Locate the cell with the specified text and output its (x, y) center coordinate. 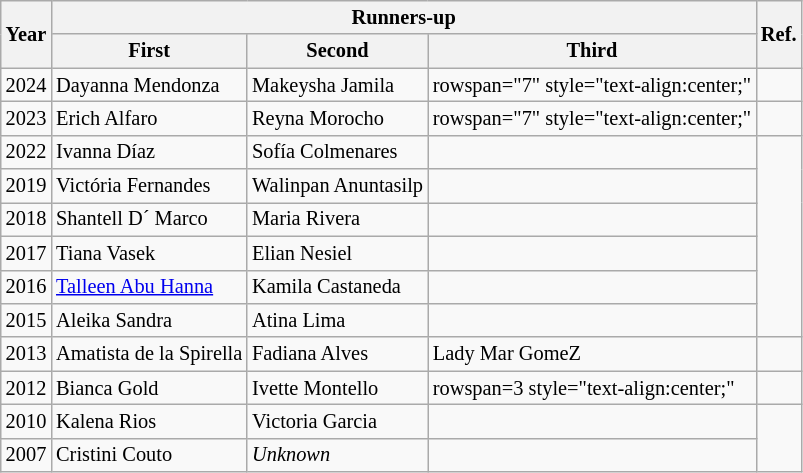
Aleika Sandra (149, 320)
Bianca Gold (149, 388)
Ivanna Díaz (149, 152)
Reyna Morocho (338, 118)
2022 (26, 152)
Atina Lima (338, 320)
Second (338, 51)
2024 (26, 85)
Tiana Vasek (149, 253)
2015 (26, 320)
Shantell D´ Marco (149, 219)
Makeysha Jamila (338, 85)
Victória Fernandes (149, 186)
Cristini Couto (149, 455)
2010 (26, 421)
Ref. (778, 34)
First (149, 51)
Sofía Colmenares (338, 152)
Runners-up (404, 17)
Kamila Castaneda (338, 287)
2019 (26, 186)
Third (592, 51)
2016 (26, 287)
Elian Nesiel (338, 253)
2018 (26, 219)
rowspan=3 style="text-align:center;" (592, 388)
Amatista de la Spirella (149, 354)
Year (26, 34)
Kalena Rios (149, 421)
Erich Alfaro (149, 118)
2023 (26, 118)
2017 (26, 253)
2013 (26, 354)
Dayanna Mendonza (149, 85)
2007 (26, 455)
Talleen Abu Hanna (149, 287)
Walinpan Anuntasilp (338, 186)
Lady Mar GomeZ (592, 354)
Victoria Garcia (338, 421)
2012 (26, 388)
Maria Rivera (338, 219)
Fadiana Alves (338, 354)
Unknown (338, 455)
Ivette Montello (338, 388)
